Determine the (x, y) coordinate at the center of the cell enclosing the given text.  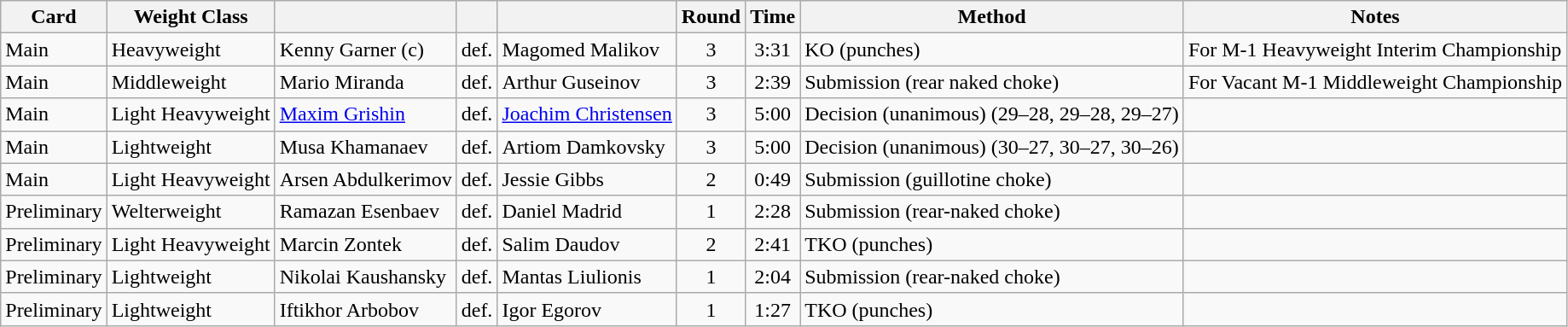
Decision (unanimous) (29–28, 29–28, 29–27) (992, 114)
Mantas Liulionis (587, 277)
Iftikhor Arbobov (365, 309)
Nikolai Kaushansky (365, 277)
Salim Daudov (587, 244)
Kenny Garner (c) (365, 50)
Round (711, 17)
Welterweight (191, 212)
Heavyweight (191, 50)
2:28 (773, 212)
Weight Class (191, 17)
Joachim Christensen (587, 114)
Marcin Zontek (365, 244)
Arsen Abdulkerimov (365, 179)
Jessie Gibbs (587, 179)
1:27 (773, 309)
For M-1 Heavyweight Interim Championship (1375, 50)
Decision (unanimous) (30–27, 30–27, 30–26) (992, 147)
2:41 (773, 244)
KO (punches) (992, 50)
2:04 (773, 277)
Magomed Malikov (587, 50)
Card (54, 17)
Artiom Damkovsky (587, 147)
Middleweight (191, 82)
Daniel Madrid (587, 212)
Submission (rear naked choke) (992, 82)
Method (992, 17)
Musa Khamanaev (365, 147)
Ramazan Esenbaev (365, 212)
Mario Miranda (365, 82)
Time (773, 17)
0:49 (773, 179)
Maxim Grishin (365, 114)
3:31 (773, 50)
Arthur Guseinov (587, 82)
2:39 (773, 82)
Submission (guillotine choke) (992, 179)
Notes (1375, 17)
Igor Egorov (587, 309)
For Vacant M-1 Middleweight Championship (1375, 82)
